Identify which cell holds the provided text, then report its [x, y] central coordinate. 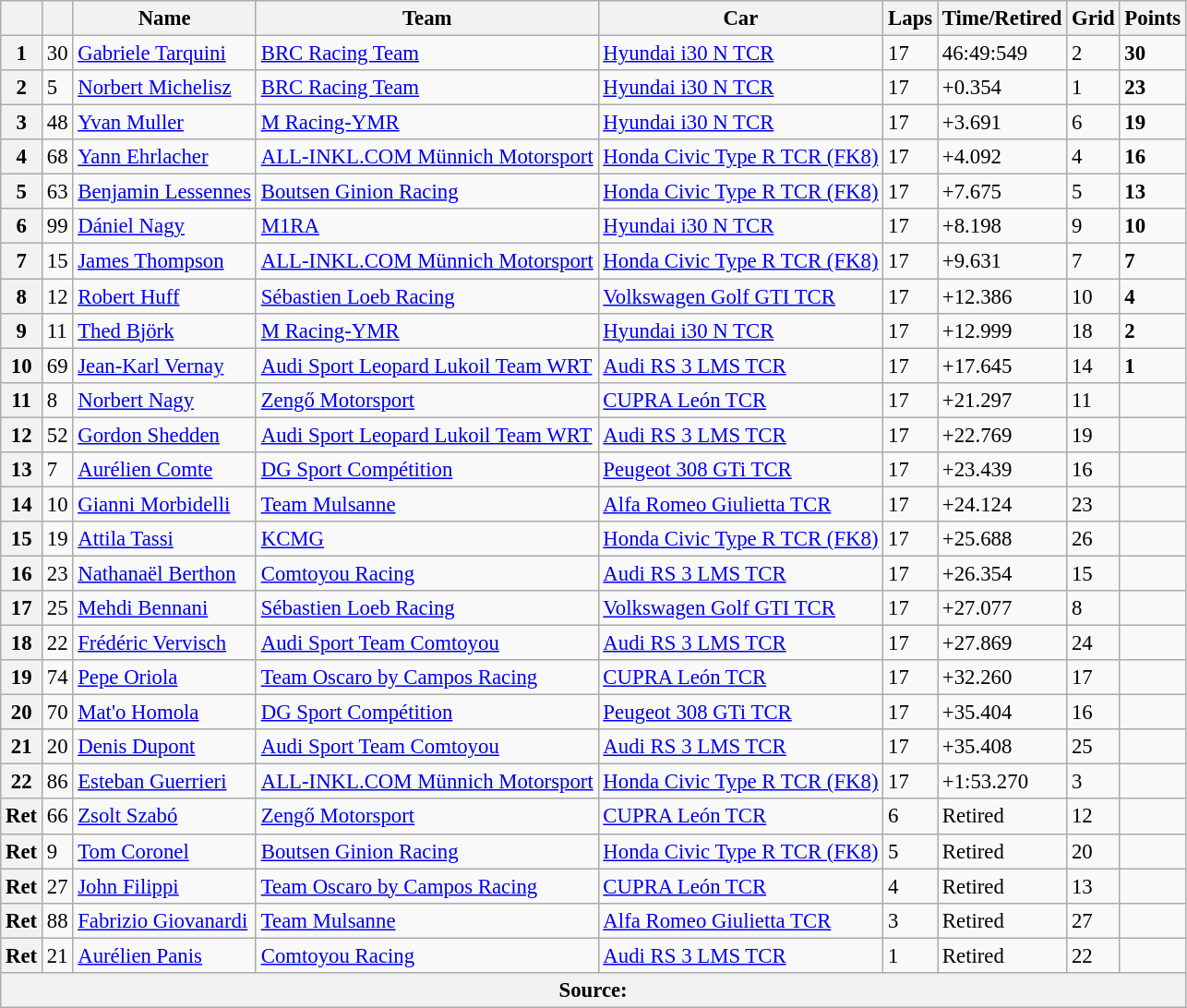
Mat'o Homola [164, 713]
Pepe Oriola [164, 678]
+23.439 [1002, 470]
74 [57, 678]
Points [1152, 18]
Frédéric Vervisch [164, 643]
Nathanaël Berthon [164, 573]
Esteban Guerrieri [164, 782]
Dániel Nagy [164, 226]
Benjamin Lessennes [164, 192]
Gabriele Tarquini [164, 54]
+9.631 [1002, 261]
Thed Björk [164, 330]
+21.297 [1002, 400]
Name [164, 18]
+27.077 [1002, 608]
Gordon Shedden [164, 435]
+25.688 [1002, 539]
24 [1093, 643]
+12.386 [1002, 296]
+7.675 [1002, 192]
Denis Dupont [164, 747]
+26.354 [1002, 573]
Source: [593, 990]
M1RA [426, 226]
Tom Coronel [164, 851]
63 [57, 192]
Aurélien Comte [164, 470]
Norbert Nagy [164, 400]
Attila Tassi [164, 539]
86 [57, 782]
52 [57, 435]
48 [57, 123]
+8.198 [1002, 226]
+32.260 [1002, 678]
Fabrizio Giovanardi [164, 920]
KCMG [426, 539]
69 [57, 366]
John Filippi [164, 886]
68 [57, 157]
James Thompson [164, 261]
Laps [910, 18]
+12.999 [1002, 330]
+4.092 [1002, 157]
Jean-Karl Vernay [164, 366]
+17.645 [1002, 366]
88 [57, 920]
+3.691 [1002, 123]
66 [57, 817]
Team [426, 18]
46:49:549 [1002, 54]
+24.124 [1002, 504]
+0.354 [1002, 88]
+22.769 [1002, 435]
Gianni Morbidelli [164, 504]
Yvan Muller [164, 123]
Norbert Michelisz [164, 88]
Grid [1093, 18]
+35.404 [1002, 713]
Car [740, 18]
26 [1093, 539]
Mehdi Bennani [164, 608]
Time/Retired [1002, 18]
Zsolt Szabó [164, 817]
70 [57, 713]
Yann Ehrlacher [164, 157]
+35.408 [1002, 747]
+1:53.270 [1002, 782]
Robert Huff [164, 296]
99 [57, 226]
+27.869 [1002, 643]
Aurélien Panis [164, 955]
